Search for the cell housing the specified text and yield its (x, y) center coordinate. 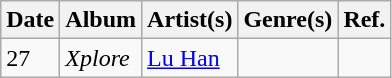
Xplore (101, 58)
27 (30, 58)
Genre(s) (288, 20)
Lu Han (190, 58)
Artist(s) (190, 20)
Ref. (364, 20)
Date (30, 20)
Album (101, 20)
